Extract the (X, Y) coordinate from the center of the cell holding the provided text.  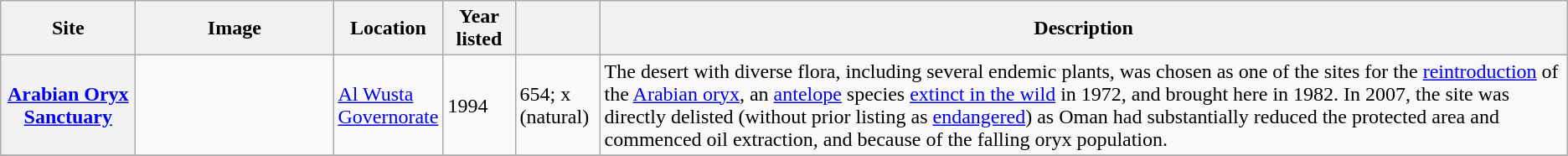
Al Wusta Governorate (389, 106)
Location (389, 29)
Description (1084, 29)
654; x (natural) (558, 106)
Year listed (479, 29)
1994 (479, 106)
Arabian Oryx Sanctuary (69, 106)
Site (69, 29)
Image (235, 29)
